From the cell containing the given text, extract its center point as [X, Y] coordinate. 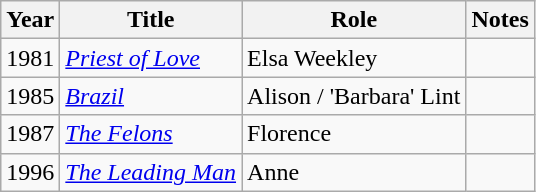
1985 [30, 96]
The Leading Man [151, 172]
Notes [500, 20]
The Felons [151, 134]
Priest of Love [151, 58]
Title [151, 20]
Anne [354, 172]
Role [354, 20]
Elsa Weekley [354, 58]
Florence [354, 134]
1996 [30, 172]
Alison / 'Barbara' Lint [354, 96]
1987 [30, 134]
1981 [30, 58]
Brazil [151, 96]
Year [30, 20]
